Determine the [x, y] coordinate at the center of the cell enclosing the given text.  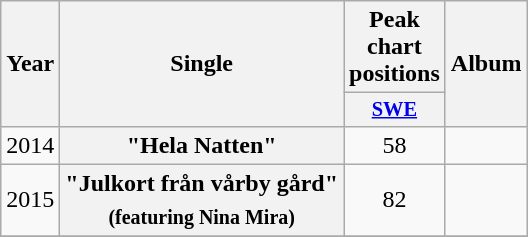
Single [202, 64]
Album [486, 64]
82 [395, 200]
2015 [30, 200]
"Hela Natten" [202, 145]
SWE [395, 110]
Peak chart positions [395, 47]
58 [395, 145]
Year [30, 64]
2014 [30, 145]
"Julkort från vårby gård" (featuring Nina Mira) [202, 200]
